Output the (x, y) coordinate of the center of the cell containing the given text.  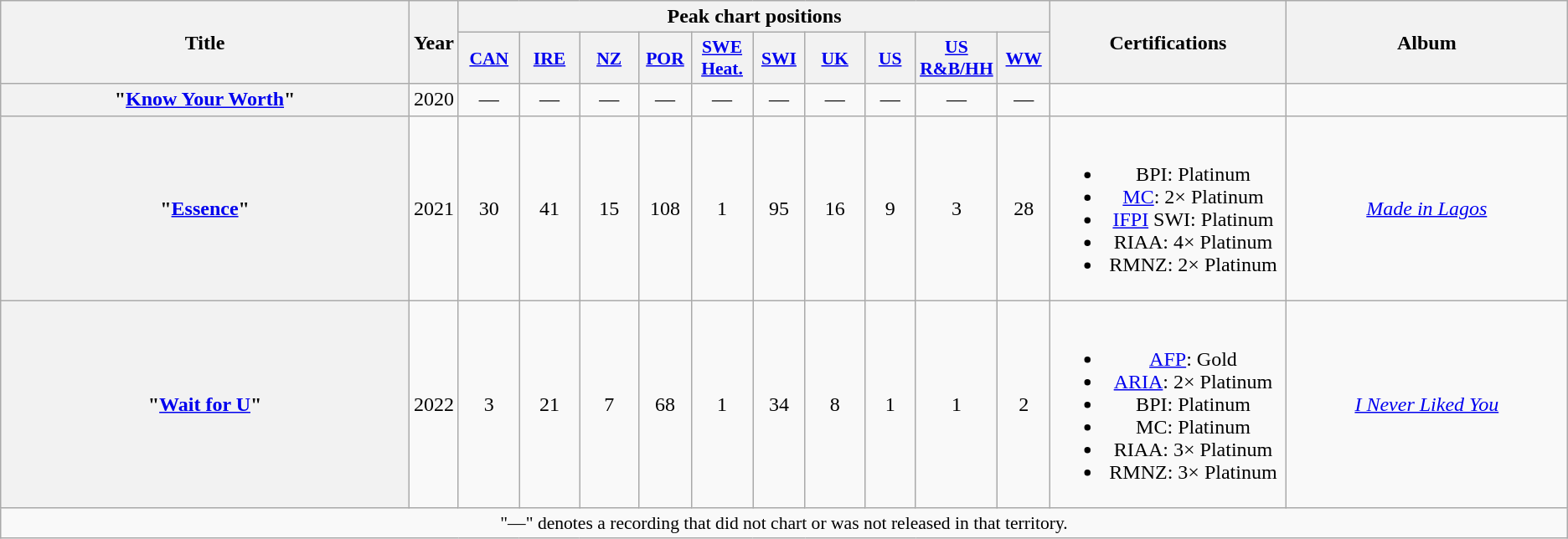
15 (610, 208)
SWI (779, 59)
95 (779, 208)
USR&B/HH (957, 59)
2 (1024, 404)
2021 (434, 208)
Title (205, 42)
Album (1426, 42)
CAN (489, 59)
41 (549, 208)
30 (489, 208)
34 (779, 404)
68 (665, 404)
"Essence" (205, 208)
BPI: PlatinumMC: 2× PlatinumIFPI SWI: PlatinumRIAA: 4× PlatinumRMNZ: 2× Platinum (1168, 208)
POR (665, 59)
Peak chart positions (754, 17)
AFP: GoldARIA: 2× PlatinumBPI: PlatinumMC: PlatinumRIAA: 3× PlatinumRMNZ: 3× Platinum (1168, 404)
I Never Liked You (1426, 404)
16 (834, 208)
"—" denotes a recording that did not chart or was not released in that territory. (784, 523)
7 (610, 404)
US (890, 59)
NZ (610, 59)
Made in Lagos (1426, 208)
IRE (549, 59)
WW (1024, 59)
"Know Your Worth" (205, 100)
UK (834, 59)
SWEHeat. (722, 59)
8 (834, 404)
Certifications (1168, 42)
2022 (434, 404)
108 (665, 208)
"Wait for U" (205, 404)
Year (434, 42)
21 (549, 404)
28 (1024, 208)
9 (890, 208)
2020 (434, 100)
